Capture the cell that displays the provided text and extract its (X, Y) central coordinate. 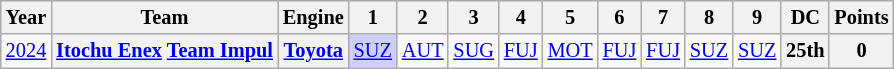
MOT (570, 51)
5 (570, 17)
2024 (26, 51)
9 (757, 17)
AUT (423, 51)
Points (861, 17)
SUG (473, 51)
6 (620, 17)
2 (423, 17)
Team (164, 17)
4 (521, 17)
3 (473, 17)
Engine (314, 17)
Itochu Enex Team Impul (164, 51)
Year (26, 17)
8 (709, 17)
7 (663, 17)
25th (805, 51)
DC (805, 17)
Toyota (314, 51)
0 (861, 51)
1 (373, 17)
